From the cell containing the given text, extract its center point as (x, y) coordinate. 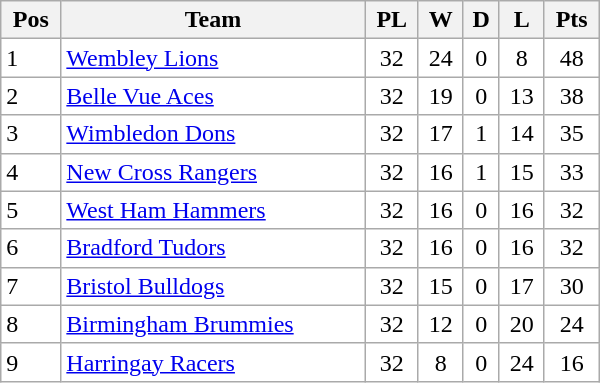
Pts (572, 20)
38 (572, 96)
West Ham Hammers (213, 210)
6 (31, 248)
Pos (31, 20)
5 (31, 210)
13 (522, 96)
W (440, 20)
D (481, 20)
9 (31, 362)
48 (572, 58)
Wembley Lions (213, 58)
33 (572, 172)
19 (440, 96)
12 (440, 324)
Wimbledon Dons (213, 134)
7 (31, 286)
3 (31, 134)
Harringay Racers (213, 362)
14 (522, 134)
35 (572, 134)
Birmingham Brummies (213, 324)
4 (31, 172)
L (522, 20)
20 (522, 324)
Bristol Bulldogs (213, 286)
PL (392, 20)
30 (572, 286)
2 (31, 96)
New Cross Rangers (213, 172)
Bradford Tudors (213, 248)
Team (213, 20)
Belle Vue Aces (213, 96)
